Return (x, y) of the center of cell containing provided text 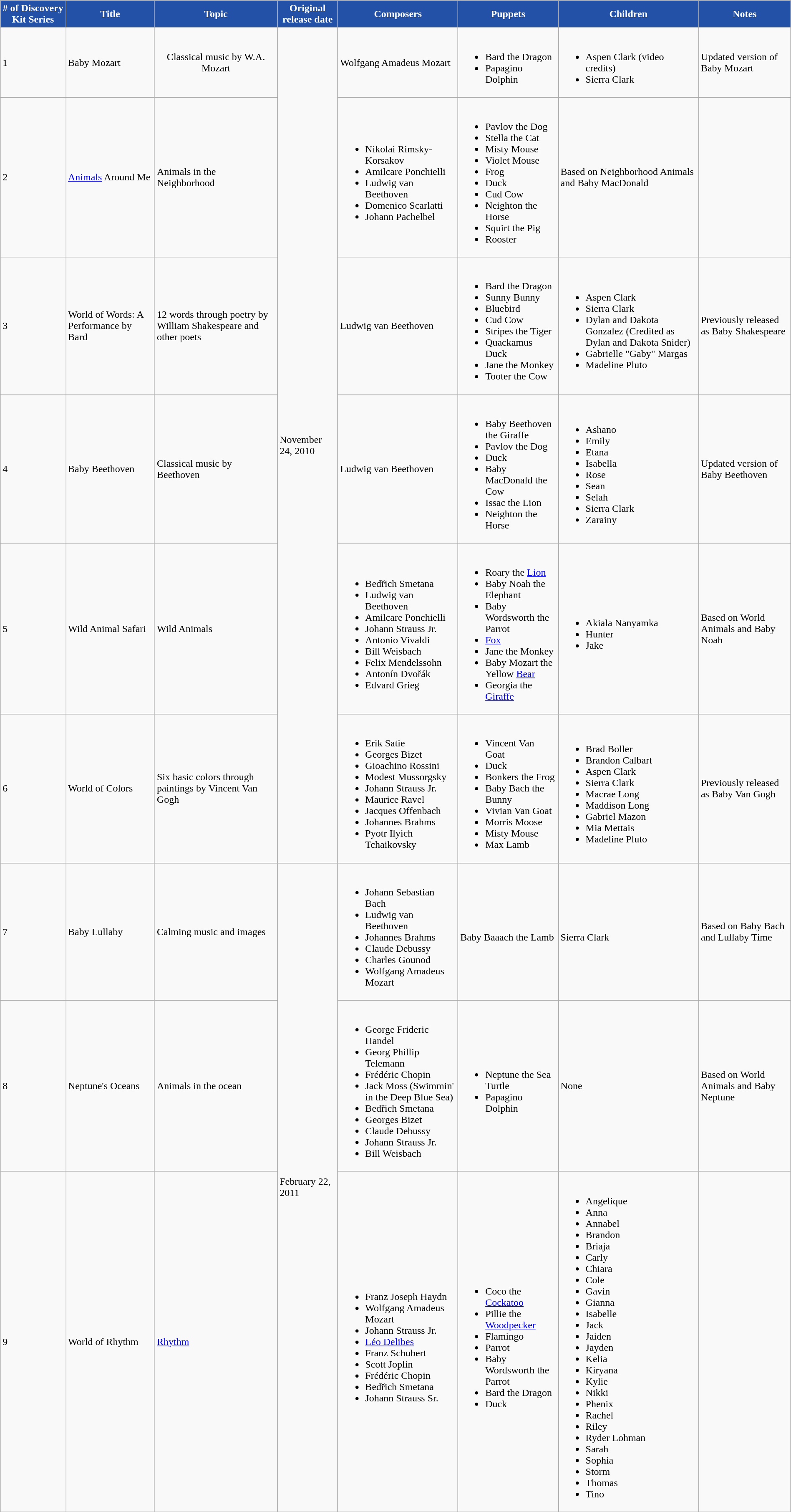
3 (33, 326)
Based on Baby Bach and Lullaby Time (744, 932)
February 22, 2011 (308, 1187)
Topic (216, 14)
Based on World Animals and Baby Neptune (744, 1086)
Baby Baaach the Lamb (508, 932)
Puppets (508, 14)
Calming music and images (216, 932)
Updated version of Baby Beethoven (744, 469)
Neptune's Oceans (110, 1086)
Pavlov the DogStella the CatMisty MouseViolet MouseFrogDuckCud CowNeighton the HorseSquirt the PigRooster (508, 177)
Aspen ClarkSierra ClarkDylan and Dakota Gonzalez (Credited as Dylan and Dakota Snider)Gabrielle "Gaby" MargasMadeline Pluto (628, 326)
Title (110, 14)
Composers (398, 14)
2 (33, 177)
Rhythm (216, 1342)
Brad BollerBrandon CalbartAspen ClarkSierra ClarkMacrae LongMaddison LongGabriel MazonMia MettaisMadeline Pluto (628, 789)
Bedřich SmetanaLudwig van BeethovenAmilcare PonchielliJohann Strauss Jr.Antonio VivaldiBill WeisbachFelix MendelssohnAntonín DvořákEdvard Grieg (398, 629)
Nikolai Rimsky-KorsakovAmilcare PonchielliLudwig van BeethovenDomenico ScarlattiJohann Pachelbel (398, 177)
World of Words: A Performance by Bard (110, 326)
Animals Around Me (110, 177)
Baby Beethoven (110, 469)
Updated version of Baby Mozart (744, 63)
Bard the DragonPapagino Dolphin (508, 63)
Animals in the ocean (216, 1086)
Coco the CockatooPillie the WoodpeckerFlamingoParrotBaby Wordsworth the ParrotBard the DragonDuck (508, 1342)
4 (33, 469)
Based on World Animals and Baby Noah (744, 629)
# of Discovery Kit Series (33, 14)
World of Rhythm (110, 1342)
Franz Joseph HaydnWolfgang Amadeus MozartJohann Strauss Jr.Léo DelibesFranz SchubertScott JoplinFrédéric ChopinBedřich SmetanaJohann Strauss Sr. (398, 1342)
Previously released as Baby Shakespeare (744, 326)
Roary the LionBaby Noah the ElephantBaby Wordsworth the ParrotFoxJane the MonkeyBaby Mozart the Yellow BearGeorgia the Giraffe (508, 629)
9 (33, 1342)
Based on Neighborhood Animals and Baby MacDonald (628, 177)
Sierra Clark (628, 932)
Six basic colors through paintings by Vincent Van Gogh (216, 789)
Vincent Van GoatDuckBonkers the FrogBaby Bach the BunnyVivian Van GoatMorris MooseMisty MouseMax Lamb (508, 789)
AshanoEmilyEtanaIsabellaRoseSeanSelahSierra ClarkZarainy (628, 469)
Classical music by Beethoven (216, 469)
Wolfgang Amadeus Mozart (398, 63)
Animals in the Neighborhood (216, 177)
Baby Lullaby (110, 932)
8 (33, 1086)
Notes (744, 14)
Neptune the Sea TurtlePapagino Dolphin (508, 1086)
Akiala NanyamkaHunterJake (628, 629)
5 (33, 629)
Aspen Clark (video credits)Sierra Clark (628, 63)
12 words through poetry by William Shakespeare and other poets (216, 326)
7 (33, 932)
World of Colors (110, 789)
Classical music by W.A. Mozart (216, 63)
Previously released as Baby Van Gogh (744, 789)
Bard the DragonSunny BunnyBluebirdCud CowStripes the TigerQuackamus DuckJane the MonkeyTooter the Cow (508, 326)
None (628, 1086)
Baby Beethoven the GiraffePavlov the DogDuckBaby MacDonald the CowIssac the LionNeighton the Horse (508, 469)
Erik SatieGeorges BizetGioachino RossiniModest MussorgskyJohann Strauss Jr.Maurice RavelJacques OffenbachJohannes BrahmsPyotr Ilyich Tchaikovsky (398, 789)
Wild Animals (216, 629)
6 (33, 789)
1 (33, 63)
Johann Sebastian BachLudwig van BeethovenJohannes BrahmsClaude DebussyCharles GounodWolfgang Amadeus Mozart (398, 932)
Wild Animal Safari (110, 629)
Children (628, 14)
November 24, 2010 (308, 445)
Original release date (308, 14)
Baby Mozart (110, 63)
